From the cell containing the given text, extract its center point as (x, y) coordinate. 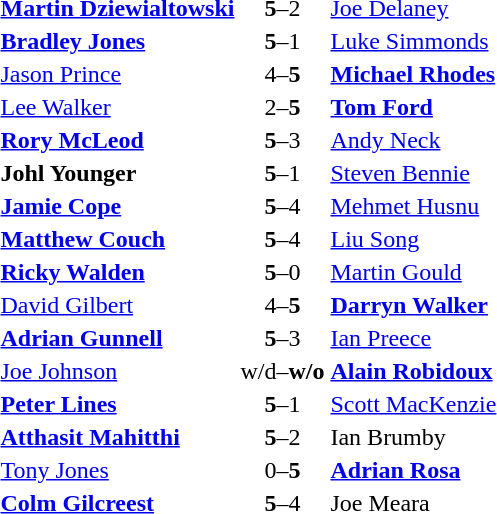
5–2 (282, 437)
5–0 (282, 272)
w/d–w/o (282, 371)
0–5 (282, 470)
2–5 (282, 107)
